Extract the [X, Y] coordinate from the center of the cell holding the provided text.  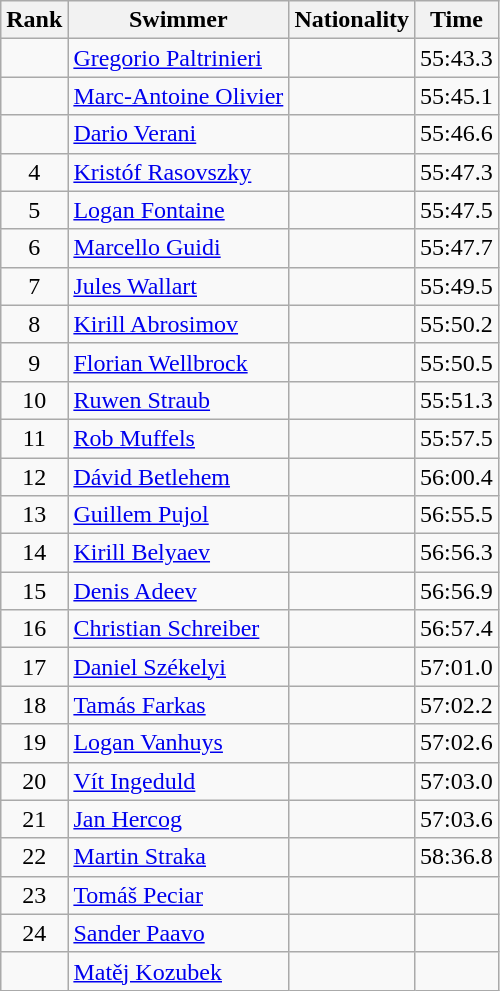
55:46.6 [457, 134]
57:03.6 [457, 819]
Denis Adeev [178, 591]
Logan Fontaine [178, 210]
21 [34, 819]
9 [34, 362]
Sander Paavo [178, 933]
20 [34, 781]
Jan Hercog [178, 819]
Tomáš Peciar [178, 895]
57:02.6 [457, 743]
55:47.3 [457, 172]
12 [34, 477]
Kristóf Rasovszky [178, 172]
56:55.5 [457, 515]
Matěj Kozubek [178, 971]
22 [34, 857]
8 [34, 324]
Marcello Guidi [178, 248]
55:43.3 [457, 58]
Rob Muffels [178, 438]
14 [34, 553]
57:03.0 [457, 781]
Vít Ingeduld [178, 781]
Dario Verani [178, 134]
58:36.8 [457, 857]
24 [34, 933]
56:56.9 [457, 591]
Guillem Pujol [178, 515]
Gregorio Paltrinieri [178, 58]
Tamás Farkas [178, 705]
Logan Vanhuys [178, 743]
Time [457, 20]
11 [34, 438]
55:57.5 [457, 438]
55:50.5 [457, 362]
56:00.4 [457, 477]
Florian Wellbrock [178, 362]
Daniel Székelyi [178, 667]
Kirill Belyaev [178, 553]
56:56.3 [457, 553]
13 [34, 515]
15 [34, 591]
55:45.1 [457, 96]
55:47.5 [457, 210]
Dávid Betlehem [178, 477]
16 [34, 629]
55:50.2 [457, 324]
19 [34, 743]
Jules Wallart [178, 286]
55:51.3 [457, 400]
57:01.0 [457, 667]
Swimmer [178, 20]
Christian Schreiber [178, 629]
Kirill Abrosimov [178, 324]
Nationality [352, 20]
Ruwen Straub [178, 400]
55:47.7 [457, 248]
Rank [34, 20]
18 [34, 705]
5 [34, 210]
7 [34, 286]
10 [34, 400]
57:02.2 [457, 705]
Marc-Antoine Olivier [178, 96]
55:49.5 [457, 286]
56:57.4 [457, 629]
Martin Straka [178, 857]
4 [34, 172]
23 [34, 895]
6 [34, 248]
17 [34, 667]
